Detect which cell encompasses the target text, then output its (x, y) center coordinate. 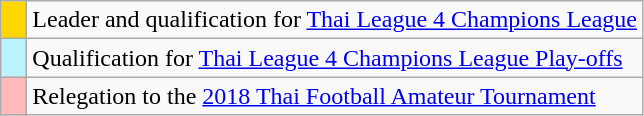
Leader and qualification for Thai League 4 Champions League (335, 20)
Relegation to the 2018 Thai Football Amateur Tournament (335, 96)
Qualification for Thai League 4 Champions League Play-offs (335, 58)
